Locate the cell with the specified text and output its (X, Y) center coordinate. 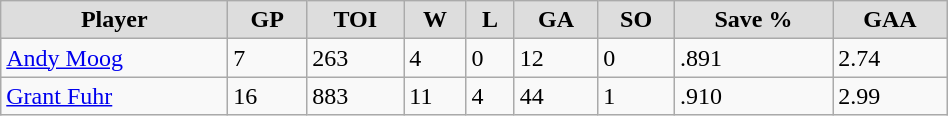
16 (268, 96)
TOI (356, 20)
Player (114, 20)
W (435, 20)
GAA (890, 20)
L (490, 20)
SO (636, 20)
.891 (753, 58)
2.99 (890, 96)
GA (556, 20)
Grant Fuhr (114, 96)
.910 (753, 96)
11 (435, 96)
1 (636, 96)
7 (268, 58)
44 (556, 96)
263 (356, 58)
12 (556, 58)
Andy Moog (114, 58)
883 (356, 96)
Save % (753, 20)
GP (268, 20)
2.74 (890, 58)
